Return the (x, y) coordinate for the center point of the cell that contains the specified text.  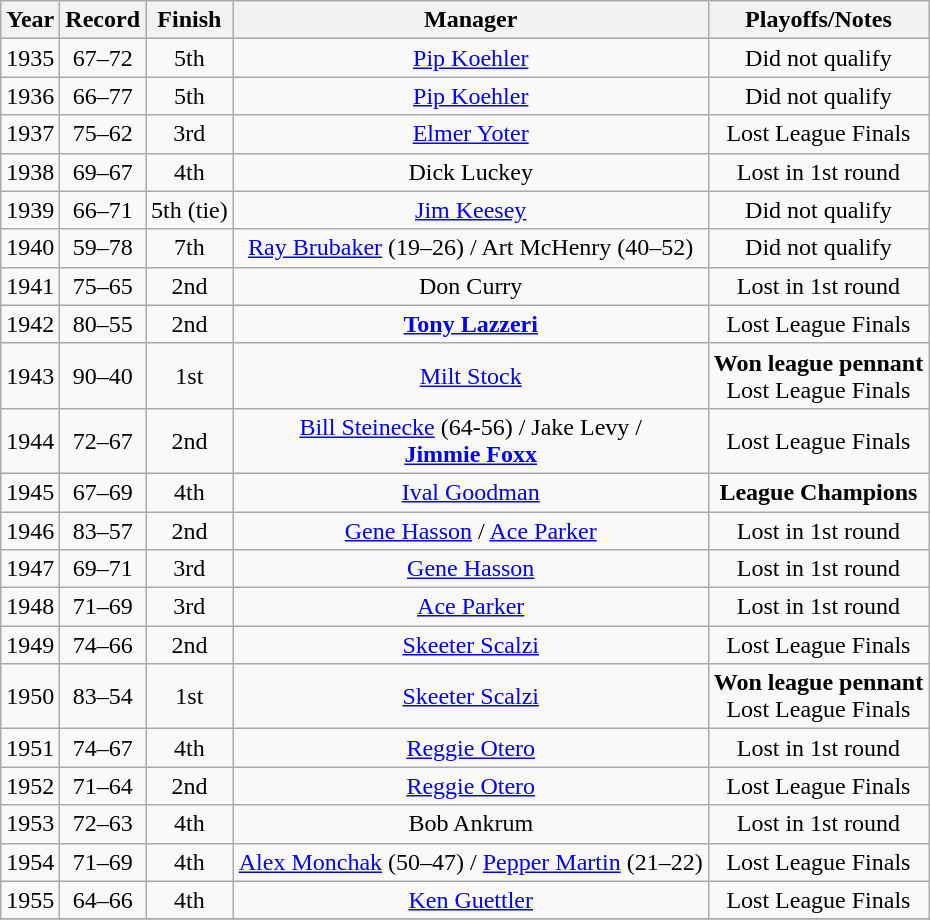
Dick Luckey (470, 172)
Ken Guettler (470, 900)
1945 (30, 492)
71–64 (103, 786)
Gene Hasson (470, 569)
1941 (30, 286)
Don Curry (470, 286)
Alex Monchak (50–47) / Pepper Martin (21–22) (470, 862)
Bob Ankrum (470, 824)
1943 (30, 376)
66–71 (103, 210)
Year (30, 20)
83–57 (103, 531)
1953 (30, 824)
Manager (470, 20)
1952 (30, 786)
80–55 (103, 324)
Tony Lazzeri (470, 324)
83–54 (103, 696)
1936 (30, 96)
74–66 (103, 645)
67–72 (103, 58)
74–67 (103, 748)
1935 (30, 58)
75–62 (103, 134)
League Champions (818, 492)
1947 (30, 569)
Milt Stock (470, 376)
1955 (30, 900)
75–65 (103, 286)
1946 (30, 531)
69–67 (103, 172)
5th (tie) (190, 210)
64–66 (103, 900)
Record (103, 20)
Jim Keesey (470, 210)
1948 (30, 607)
Finish (190, 20)
Playoffs/Notes (818, 20)
1939 (30, 210)
Ace Parker (470, 607)
Ray Brubaker (19–26) / Art McHenry (40–52) (470, 248)
1950 (30, 696)
Ival Goodman (470, 492)
Gene Hasson / Ace Parker (470, 531)
1949 (30, 645)
66–77 (103, 96)
1944 (30, 440)
69–71 (103, 569)
1954 (30, 862)
72–67 (103, 440)
90–40 (103, 376)
72–63 (103, 824)
67–69 (103, 492)
59–78 (103, 248)
1938 (30, 172)
1940 (30, 248)
1951 (30, 748)
1942 (30, 324)
Bill Steinecke (64-56) / Jake Levy / Jimmie Foxx (470, 440)
7th (190, 248)
Elmer Yoter (470, 134)
1937 (30, 134)
